Scan for the cell matching the given text and deliver its [x, y] coordinate at center. 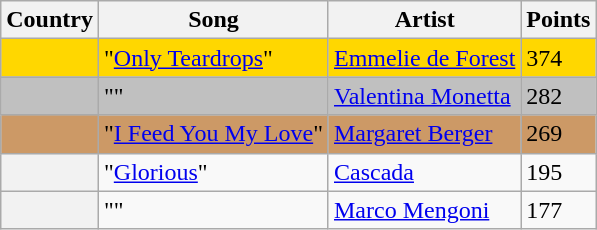
Emmelie de Forest [424, 58]
Points [558, 20]
Cascada [424, 172]
282 [558, 96]
Marco Mengoni [424, 210]
"I Feed You My Love" [213, 134]
Song [213, 20]
Margaret Berger [424, 134]
374 [558, 58]
"Only Teardrops" [213, 58]
Country [50, 20]
269 [558, 134]
Artist [424, 20]
Valentina Monetta [424, 96]
"Glorious" [213, 172]
195 [558, 172]
177 [558, 210]
